Search for the cell housing the specified text and yield its [x, y] center coordinate. 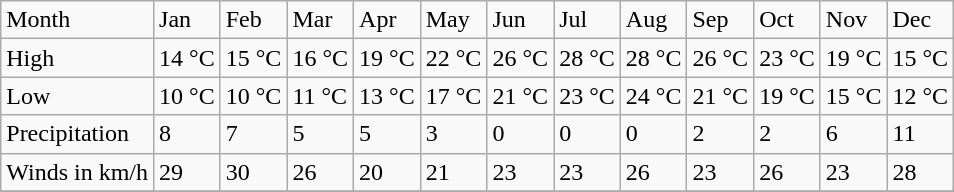
7 [254, 134]
6 [854, 134]
Jul [588, 20]
16 °C [320, 58]
24 °C [654, 96]
Sep [720, 20]
22 °C [454, 58]
30 [254, 172]
Feb [254, 20]
May [454, 20]
21 [454, 172]
29 [188, 172]
11 [920, 134]
Precipitation [78, 134]
Winds in km/h [78, 172]
Mar [320, 20]
20 [388, 172]
Dec [920, 20]
Aug [654, 20]
3 [454, 134]
11 °C [320, 96]
Jan [188, 20]
Month [78, 20]
Oct [788, 20]
13 °C [388, 96]
17 °C [454, 96]
Jun [520, 20]
28 [920, 172]
12 °C [920, 96]
14 °C [188, 58]
Nov [854, 20]
Apr [388, 20]
8 [188, 134]
High [78, 58]
Low [78, 96]
